Provide the [x, y] coordinate of the cell's center where the given text is located.  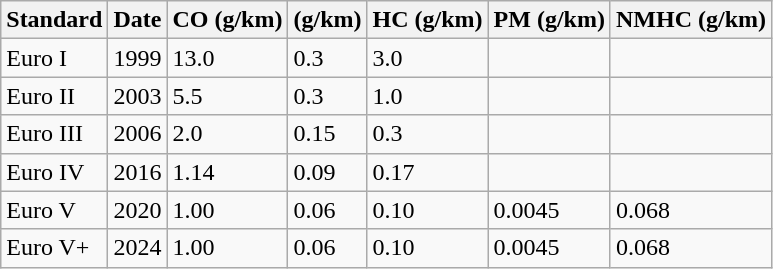
3.0 [428, 58]
0.15 [328, 134]
NMHC (g/km) [690, 20]
Euro I [54, 58]
Euro IV [54, 172]
0.17 [428, 172]
Euro II [54, 96]
2024 [138, 248]
Euro V+ [54, 248]
Date [138, 20]
Euro V [54, 210]
2020 [138, 210]
2003 [138, 96]
1.0 [428, 96]
(g/km) [328, 20]
5.5 [228, 96]
Euro III [54, 134]
PM (g/km) [549, 20]
0.09 [328, 172]
1999 [138, 58]
1.14 [228, 172]
2016 [138, 172]
CO (g/km) [228, 20]
2.0 [228, 134]
2006 [138, 134]
Standard [54, 20]
13.0 [228, 58]
HC (g/km) [428, 20]
